Detect which cell encompasses the target text, then output its (X, Y) center coordinate. 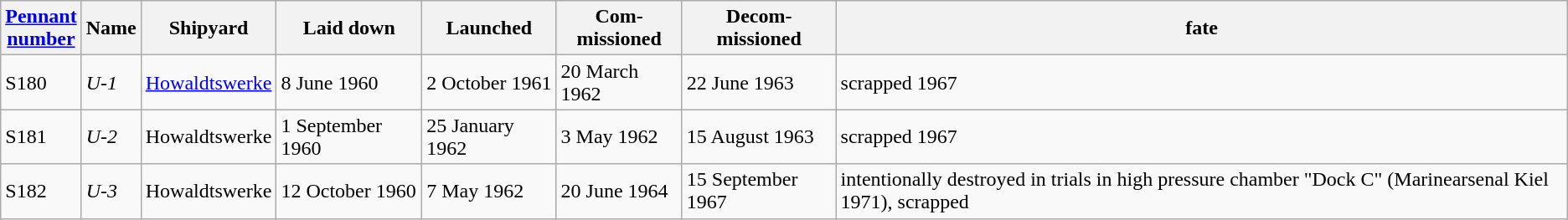
Decom-missioned (759, 28)
Name (111, 28)
15 September 1967 (759, 191)
1 September 1960 (349, 137)
U-2 (111, 137)
Laid down (349, 28)
2 October 1961 (489, 82)
fate (1201, 28)
U-1 (111, 82)
Launched (489, 28)
S181 (41, 137)
Pennantnumber (41, 28)
12 October 1960 (349, 191)
S182 (41, 191)
15 August 1963 (759, 137)
25 January 1962 (489, 137)
8 June 1960 (349, 82)
S180 (41, 82)
intentionally destroyed in trials in high pressure chamber "Dock C" (Marinearsenal Kiel 1971), scrapped (1201, 191)
3 May 1962 (619, 137)
20 June 1964 (619, 191)
U-3 (111, 191)
20 March 1962 (619, 82)
Shipyard (209, 28)
Com-missioned (619, 28)
22 June 1963 (759, 82)
7 May 1962 (489, 191)
